Determine the (x, y) coordinate at the center of the cell enclosing the given text.  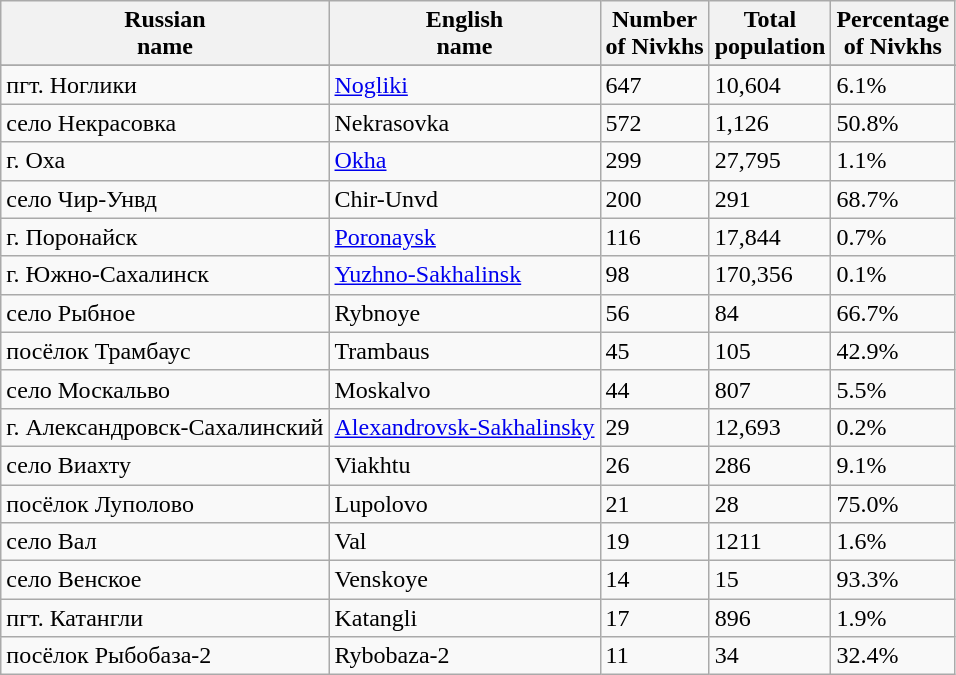
10,604 (770, 85)
село Венское (165, 580)
0.2% (893, 427)
пгт. Катангли (165, 618)
Rybobaza-2 (464, 656)
посёлок Трамбаус (165, 351)
84 (770, 313)
44 (654, 389)
Okha (464, 161)
Nogliki (464, 85)
291 (770, 199)
647 (654, 85)
Katangli (464, 618)
село Москальво (165, 389)
19 (654, 542)
68.7% (893, 199)
34 (770, 656)
12,693 (770, 427)
17 (654, 618)
15 (770, 580)
9.1% (893, 465)
Percentageof Nivkhs (893, 34)
Englishname (464, 34)
Russianname (165, 34)
пгт. Ноглики (165, 85)
105 (770, 351)
93.3% (893, 580)
896 (770, 618)
50.8% (893, 123)
посёлок Рыбобаза-2 (165, 656)
1.1% (893, 161)
Venskoye (464, 580)
5.5% (893, 389)
село Вал (165, 542)
29 (654, 427)
Rybnoye (464, 313)
г. Александровск-Сахалинский (165, 427)
14 (654, 580)
286 (770, 465)
село Чир-Унвд (165, 199)
11 (654, 656)
45 (654, 351)
21 (654, 503)
17,844 (770, 237)
26 (654, 465)
6.1% (893, 85)
Val (464, 542)
г. Поронайск (165, 237)
200 (654, 199)
село Некрасовка (165, 123)
56 (654, 313)
75.0% (893, 503)
27,795 (770, 161)
170,356 (770, 275)
село Виахту (165, 465)
28 (770, 503)
Alexandrovsk-Sakhalinsky (464, 427)
42.9% (893, 351)
807 (770, 389)
1211 (770, 542)
Viakhtu (464, 465)
1.6% (893, 542)
572 (654, 123)
Moskalvo (464, 389)
Totalpopulation (770, 34)
Yuzhno-Sakhalinsk (464, 275)
Lupolovo (464, 503)
Poronaysk (464, 237)
г. Оха (165, 161)
посёлок Луполово (165, 503)
116 (654, 237)
Numberof Nivkhs (654, 34)
0.1% (893, 275)
32.4% (893, 656)
1,126 (770, 123)
299 (654, 161)
0.7% (893, 237)
г. Южно-Сахалинск (165, 275)
Nekrasovka (464, 123)
66.7% (893, 313)
Trambaus (464, 351)
село Рыбное (165, 313)
Chir-Unvd (464, 199)
1.9% (893, 618)
98 (654, 275)
